Output the (x, y) coordinate of the center of the cell containing the given text.  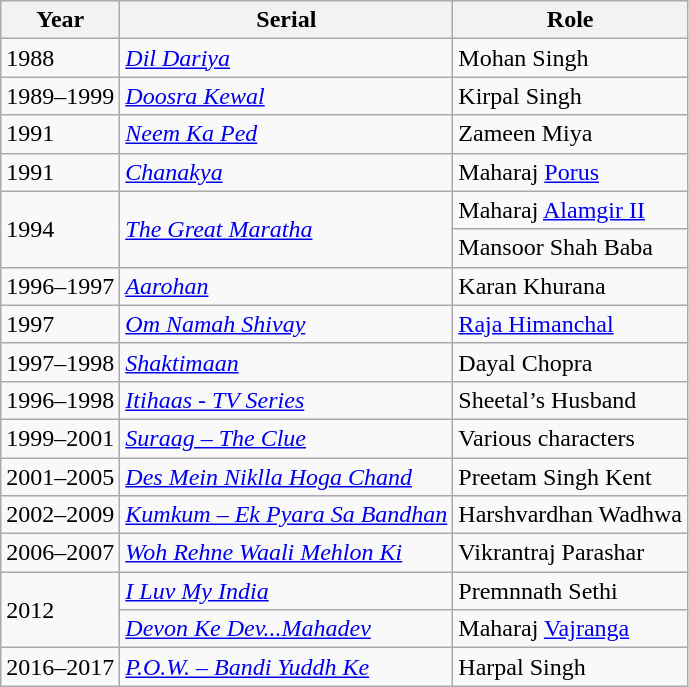
Om Namah Shivay (286, 324)
1994 (60, 229)
1989–1999 (60, 96)
Mansoor Shah Baba (570, 248)
Dayal Chopra (570, 362)
Dil Dariya (286, 58)
Woh Rehne Waali Mehlon Ki (286, 553)
Serial (286, 20)
I Luv My India (286, 591)
Zameen Miya (570, 134)
Various characters (570, 438)
Year (60, 20)
2006–2007 (60, 553)
Devon Ke Dev...Mahadev (286, 629)
Maharaj Porus (570, 172)
P.O.W. – Bandi Yuddh Ke (286, 667)
Harshvardhan Wadhwa (570, 515)
1996–1997 (60, 286)
Doosra Kewal (286, 96)
Shaktimaan (286, 362)
Des Mein Niklla Hoga Chand (286, 477)
Kirpal Singh (570, 96)
Premnnath Sethi (570, 591)
Harpal Singh (570, 667)
2016–2017 (60, 667)
Raja Himanchal (570, 324)
1999–2001 (60, 438)
Neem Ka Ped (286, 134)
Vikrantraj Parashar (570, 553)
Karan Khurana (570, 286)
1997–1998 (60, 362)
Sheetal’s Husband (570, 400)
Maharaj Vajranga (570, 629)
1996–1998 (60, 400)
2012 (60, 610)
Preetam Singh Kent (570, 477)
Itihaas - TV Series (286, 400)
Kumkum – Ek Pyara Sa Bandhan (286, 515)
Mohan Singh (570, 58)
1988 (60, 58)
The Great Maratha (286, 229)
Aarohan (286, 286)
Role (570, 20)
1997 (60, 324)
Suraag – The Clue (286, 438)
2002–2009 (60, 515)
Maharaj Alamgir II (570, 210)
Chanakya (286, 172)
2001–2005 (60, 477)
